Pinpoint the cell where the given text exists, returning its [x, y] midpoint coordinate. 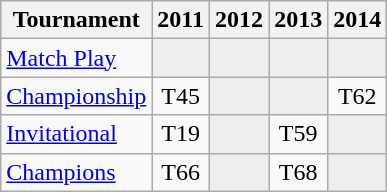
T59 [298, 134]
2011 [181, 20]
Championship [76, 96]
T45 [181, 96]
Tournament [76, 20]
2013 [298, 20]
Champions [76, 172]
T62 [358, 96]
Invitational [76, 134]
T68 [298, 172]
2012 [240, 20]
Match Play [76, 58]
T19 [181, 134]
2014 [358, 20]
T66 [181, 172]
